Extract the [X, Y] coordinate from the center of the cell holding the provided text.  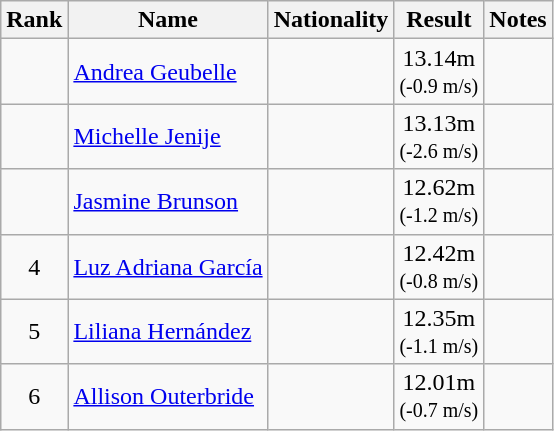
4 [34, 266]
Luz Adriana García [168, 266]
Rank [34, 20]
5 [34, 332]
Result [439, 20]
Michelle Jenije [168, 136]
Andrea Geubelle [168, 72]
Name [168, 20]
6 [34, 396]
13.14m(-0.9 m/s) [439, 72]
12.01m(-0.7 m/s) [439, 396]
12.35m(-1.1 m/s) [439, 332]
12.42m(-0.8 m/s) [439, 266]
Liliana Hernández [168, 332]
12.62m(-1.2 m/s) [439, 202]
Allison Outerbride [168, 396]
Jasmine Brunson [168, 202]
Notes [518, 20]
Nationality [331, 20]
13.13m(-2.6 m/s) [439, 136]
